Locate the cell with the specified text and output its (X, Y) center coordinate. 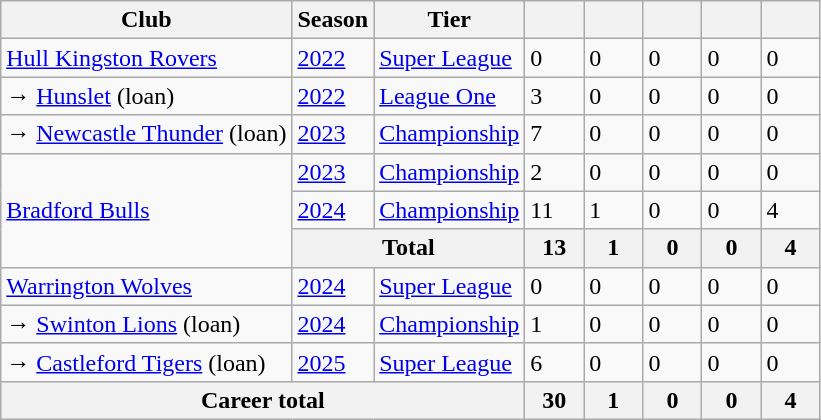
Season (333, 20)
→ Hunslet (loan) (146, 96)
→ Swinton Lions (loan) (146, 324)
→ Newcastle Thunder (loan) (146, 134)
Career total (263, 400)
Club (146, 20)
League One (450, 96)
6 (554, 362)
Tier (450, 20)
11 (554, 210)
2025 (333, 362)
7 (554, 134)
Hull Kingston Rovers (146, 58)
30 (554, 400)
2 (554, 172)
Bradford Bulls (146, 210)
Warrington Wolves (146, 286)
13 (554, 248)
→ Castleford Tigers (loan) (146, 362)
3 (554, 96)
Total (408, 248)
